Find where the given text appears and provide that cell's center as [X, Y] coordinate. 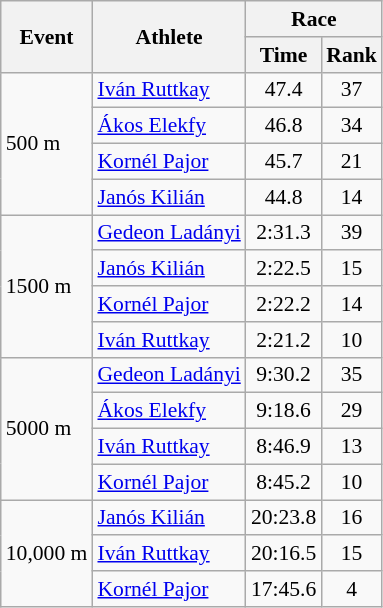
5000 m [47, 428]
13 [352, 447]
29 [352, 411]
16 [352, 518]
20:16.5 [284, 554]
47.4 [284, 90]
1500 m [47, 286]
2:22.2 [284, 304]
Time [284, 55]
34 [352, 126]
8:46.9 [284, 447]
8:45.2 [284, 482]
9:18.6 [284, 411]
Event [47, 36]
2:22.5 [284, 269]
20:23.8 [284, 518]
45.7 [284, 162]
500 m [47, 143]
10,000 m [47, 554]
35 [352, 375]
2:21.2 [284, 340]
39 [352, 233]
17:45.6 [284, 589]
9:30.2 [284, 375]
Athlete [168, 36]
Rank [352, 55]
21 [352, 162]
46.8 [284, 126]
4 [352, 589]
Race [314, 19]
37 [352, 90]
2:31.3 [284, 233]
44.8 [284, 197]
